Detect which cell encompasses the target text, then output its (X, Y) center coordinate. 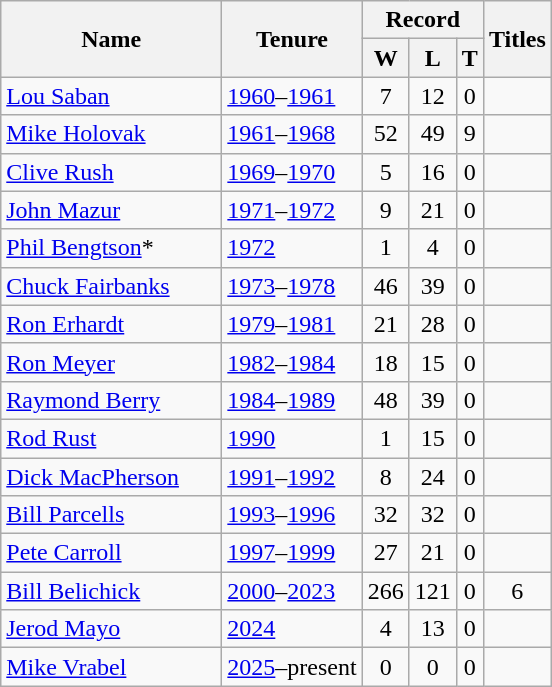
8 (386, 477)
5 (386, 172)
John Mazur (112, 210)
12 (432, 96)
13 (432, 629)
1972 (292, 248)
Phil Bengtson* (112, 248)
52 (386, 134)
Titles (517, 39)
1984–1989 (292, 400)
T (470, 58)
48 (386, 400)
2000–2023 (292, 591)
1991–1992 (292, 477)
2024 (292, 629)
1961–1968 (292, 134)
1982–1984 (292, 362)
1971–1972 (292, 210)
Pete Carroll (112, 553)
Ron Erhardt (112, 324)
1993–1996 (292, 515)
Clive Rush (112, 172)
1979–1981 (292, 324)
Mike Holovak (112, 134)
28 (432, 324)
1973–1978 (292, 286)
Chuck Fairbanks (112, 286)
1969–1970 (292, 172)
24 (432, 477)
1960–1961 (292, 96)
Dick MacPherson (112, 477)
Record (422, 20)
Jerod Mayo (112, 629)
Tenure (292, 39)
7 (386, 96)
L (432, 58)
121 (432, 591)
27 (386, 553)
16 (432, 172)
266 (386, 591)
49 (432, 134)
Rod Rust (112, 438)
1997–1999 (292, 553)
1990 (292, 438)
Ron Meyer (112, 362)
Raymond Berry (112, 400)
6 (517, 591)
Bill Parcells (112, 515)
Name (112, 39)
Bill Belichick (112, 591)
2025–present (292, 667)
Mike Vrabel (112, 667)
18 (386, 362)
46 (386, 286)
Lou Saban (112, 96)
W (386, 58)
